For the text-containing cell, return its midpoint in (X, Y) coordinate format. 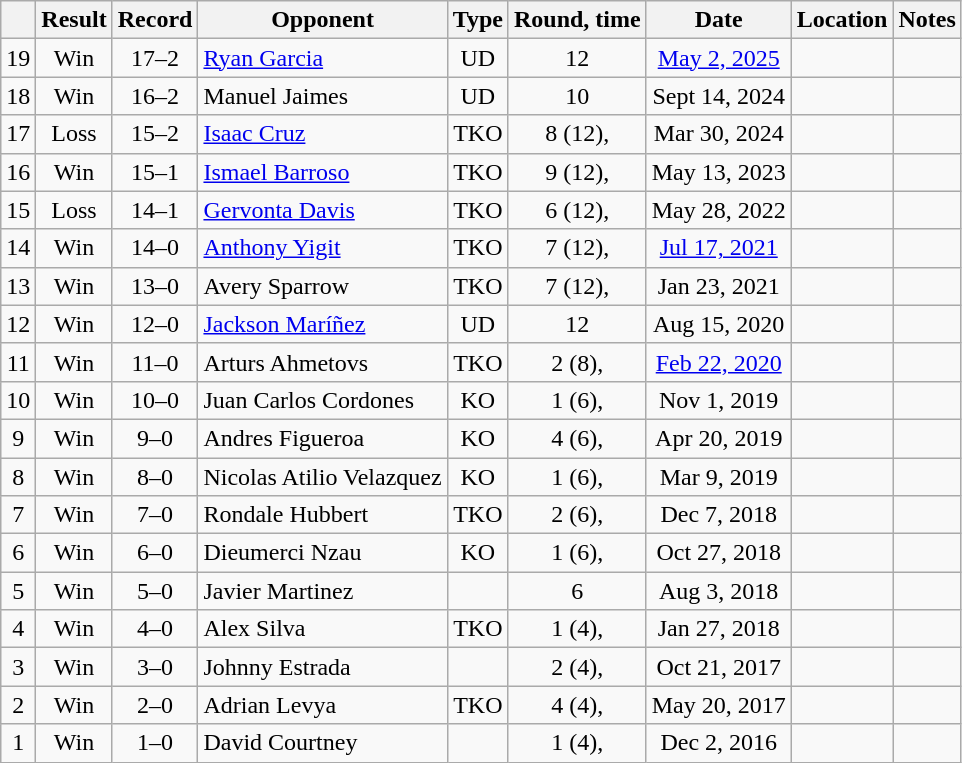
Johnny Estrada (322, 667)
10–0 (155, 400)
Arturs Ahmetovs (322, 362)
Notes (927, 20)
Isaac Cruz (322, 134)
Jul 17, 2021 (718, 248)
18 (18, 96)
3–0 (155, 667)
Oct 21, 2017 (718, 667)
Round, time (577, 20)
Alex Silva (322, 629)
3 (18, 667)
Jackson Maríñez (322, 324)
8 (12), (577, 134)
Nicolas Atilio Velazquez (322, 477)
Oct 27, 2018 (718, 553)
Dec 7, 2018 (718, 515)
Gervonta Davis (322, 210)
12–0 (155, 324)
Date (718, 20)
4–0 (155, 629)
Sept 14, 2024 (718, 96)
11 (18, 362)
1 (18, 743)
17 (18, 134)
Javier Martinez (322, 591)
4 (4), (577, 705)
Jan 23, 2021 (718, 286)
2 (4), (577, 667)
7 (18, 515)
6–0 (155, 553)
David Courtney (322, 743)
Type (478, 20)
Aug 3, 2018 (718, 591)
6 (12), (577, 210)
9 (12), (577, 172)
14–0 (155, 248)
15 (18, 210)
Aug 15, 2020 (718, 324)
4 (18, 629)
14–1 (155, 210)
15–1 (155, 172)
Mar 9, 2019 (718, 477)
4 (6), (577, 438)
7–0 (155, 515)
Location (842, 20)
May 20, 2017 (718, 705)
Feb 22, 2020 (718, 362)
5 (18, 591)
May 28, 2022 (718, 210)
May 13, 2023 (718, 172)
Dieumerci Nzau (322, 553)
Result (74, 20)
16–2 (155, 96)
15–2 (155, 134)
8 (18, 477)
17–2 (155, 58)
Rondale Hubbert (322, 515)
Ismael Barroso (322, 172)
11–0 (155, 362)
Avery Sparrow (322, 286)
May 2, 2025 (718, 58)
13 (18, 286)
Mar 30, 2024 (718, 134)
2 (6), (577, 515)
9 (18, 438)
Juan Carlos Cordones (322, 400)
1–0 (155, 743)
Dec 2, 2016 (718, 743)
2 (18, 705)
Nov 1, 2019 (718, 400)
Andres Figueroa (322, 438)
Opponent (322, 20)
9–0 (155, 438)
Apr 20, 2019 (718, 438)
14 (18, 248)
2–0 (155, 705)
Record (155, 20)
Ryan Garcia (322, 58)
16 (18, 172)
5–0 (155, 591)
19 (18, 58)
2 (8), (577, 362)
Adrian Levya (322, 705)
13–0 (155, 286)
Jan 27, 2018 (718, 629)
Anthony Yigit (322, 248)
Manuel Jaimes (322, 96)
8–0 (155, 477)
